For the text-containing cell, return its midpoint in (x, y) coordinate format. 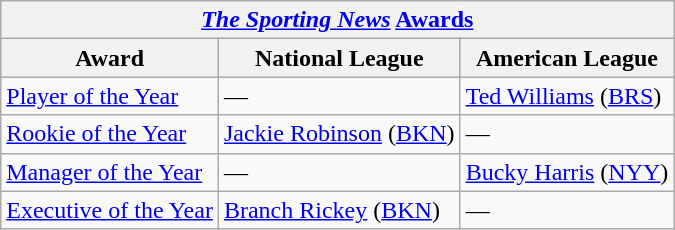
Bucky Harris (NYY) (567, 172)
American League (567, 58)
National League (339, 58)
Rookie of the Year (110, 134)
Branch Rickey (BKN) (339, 210)
Executive of the Year (110, 210)
Player of the Year (110, 96)
Ted Williams (BRS) (567, 96)
Award (110, 58)
Manager of the Year (110, 172)
The Sporting News Awards (338, 20)
Jackie Robinson (BKN) (339, 134)
